Return [X, Y] of the center of cell containing provided text 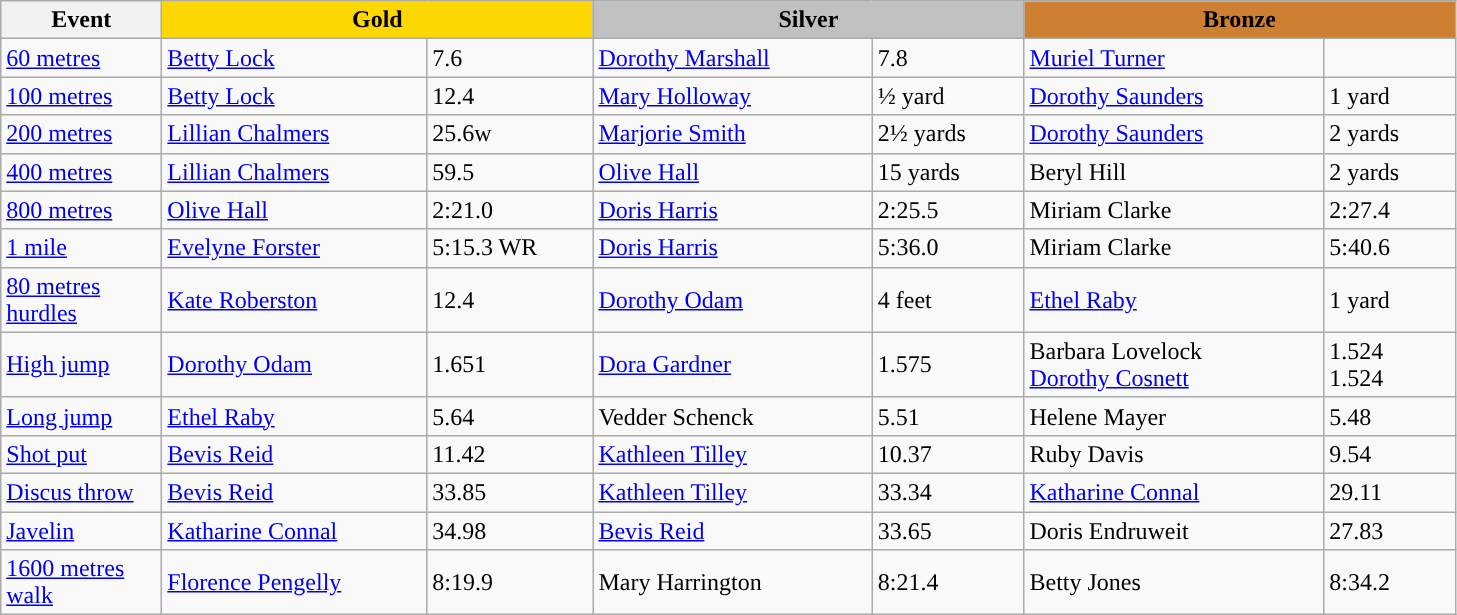
8:19.9 [510, 582]
Beryl Hill [1174, 172]
1.5241.524 [1390, 364]
100 metres [82, 96]
Kate Roberston [294, 300]
Dora Gardner [732, 364]
Gold [378, 20]
Marjorie Smith [732, 134]
Discus throw [82, 492]
Vedder Schenck [732, 416]
27.83 [1390, 531]
High jump [82, 364]
15 yards [948, 172]
5:40.6 [1390, 248]
Florence Pengelly [294, 582]
Betty Jones [1174, 582]
4 feet [948, 300]
8:34.2 [1390, 582]
1.575 [948, 364]
Silver [808, 20]
Evelyne Forster [294, 248]
Ruby Davis [1174, 454]
60 metres [82, 58]
2½ yards [948, 134]
2:27.4 [1390, 210]
33.65 [948, 531]
5:15.3 WR [510, 248]
33.85 [510, 492]
Long jump [82, 416]
Doris Endruweit [1174, 531]
Shot put [82, 454]
2:25.5 [948, 210]
800 metres [82, 210]
8:21.4 [948, 582]
Mary Harrington [732, 582]
5:36.0 [948, 248]
2:21.0 [510, 210]
25.6w [510, 134]
59.5 [510, 172]
400 metres [82, 172]
200 metres [82, 134]
1600 metres walk [82, 582]
5.48 [1390, 416]
10.37 [948, 454]
7.6 [510, 58]
Muriel Turner [1174, 58]
Barbara LovelockDorothy Cosnett [1174, 364]
9.54 [1390, 454]
5.51 [948, 416]
Bronze [1240, 20]
Mary Holloway [732, 96]
Helene Mayer [1174, 416]
½ yard [948, 96]
1 mile [82, 248]
Event [82, 20]
33.34 [948, 492]
7.8 [948, 58]
Dorothy Marshall [732, 58]
34.98 [510, 531]
29.11 [1390, 492]
5.64 [510, 416]
1.651 [510, 364]
Javelin [82, 531]
80 metres hurdles [82, 300]
11.42 [510, 454]
